Detect which cell encompasses the target text, then output its (x, y) center coordinate. 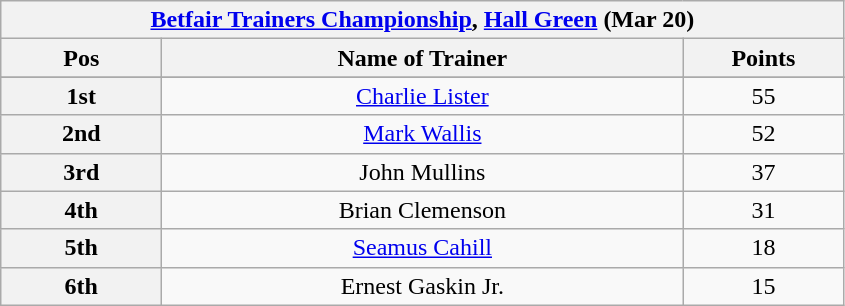
6th (82, 286)
Brian Clemenson (422, 210)
John Mullins (422, 172)
37 (764, 172)
Ernest Gaskin Jr. (422, 286)
3rd (82, 172)
18 (764, 248)
2nd (82, 134)
5th (82, 248)
Seamus Cahill (422, 248)
Pos (82, 58)
Mark Wallis (422, 134)
55 (764, 96)
15 (764, 286)
31 (764, 210)
Charlie Lister (422, 96)
4th (82, 210)
Points (764, 58)
Name of Trainer (422, 58)
1st (82, 96)
Betfair Trainers Championship, Hall Green (Mar 20) (422, 20)
52 (764, 134)
